Detect which cell encompasses the target text, then output its (X, Y) center coordinate. 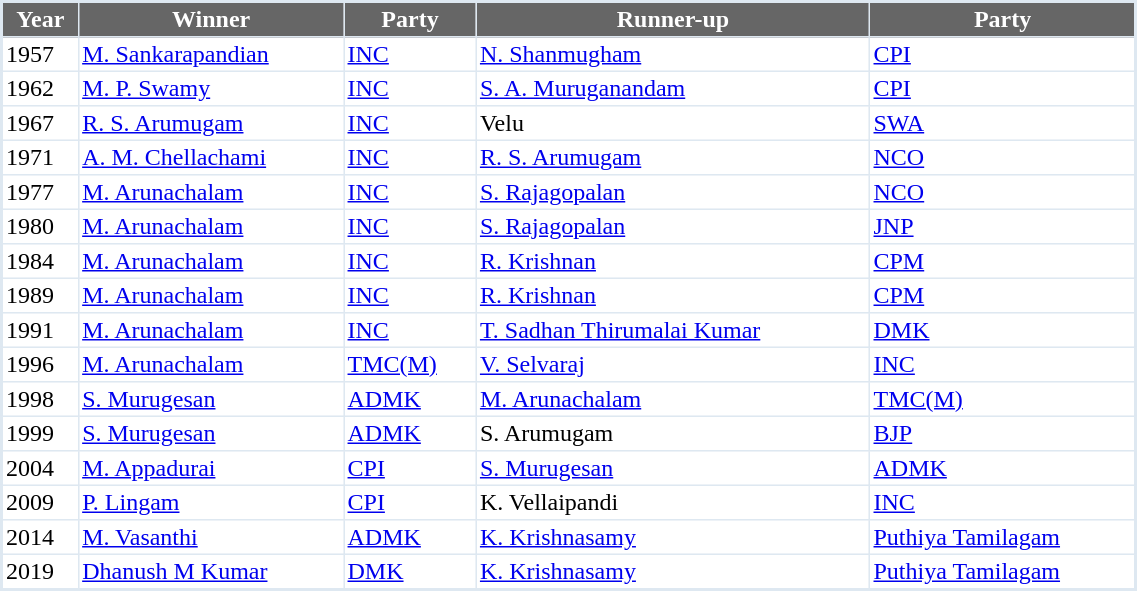
2019 (40, 572)
1967 (40, 123)
M. P. Swamy (210, 88)
M. Appadurai (210, 468)
M. Vasanthi (210, 537)
Winner (210, 20)
2004 (40, 468)
1962 (40, 88)
1991 (40, 330)
S. Arumugam (673, 433)
1977 (40, 192)
BJP (1003, 433)
1989 (40, 295)
1984 (40, 261)
K. Vellaipandi (673, 502)
1998 (40, 399)
V. Selvaraj (673, 364)
2009 (40, 502)
1996 (40, 364)
T. Sadhan Thirumalai Kumar (673, 330)
1999 (40, 433)
Dhanush M Kumar (210, 572)
A. M. Chellachami (210, 157)
N. Shanmugham (673, 54)
1971 (40, 157)
JNP (1003, 226)
2014 (40, 537)
P. Lingam (210, 502)
Velu (673, 123)
SWA (1003, 123)
S. A. Muruganandam (673, 88)
M. Sankarapandian (210, 54)
1957 (40, 54)
1980 (40, 226)
Year (40, 20)
Runner-up (673, 20)
